Detect which cell encompasses the target text, then output its [X, Y] center coordinate. 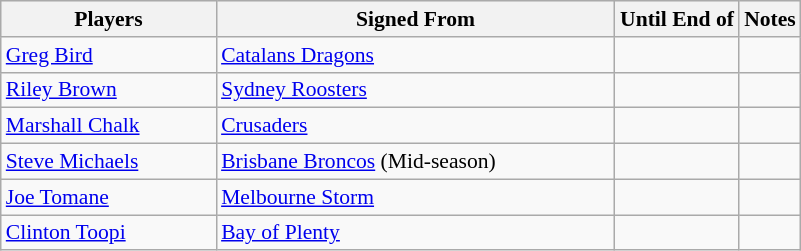
Marshall Chalk [108, 126]
Crusaders [416, 126]
Until End of [677, 19]
Riley Brown [108, 90]
Players [108, 19]
Greg Bird [108, 55]
Brisbane Broncos (Mid-season) [416, 162]
Steve Michaels [108, 162]
Catalans Dragons [416, 55]
Clinton Toopi [108, 233]
Notes [770, 19]
Joe Tomane [108, 197]
Bay of Plenty [416, 233]
Sydney Roosters [416, 90]
Melbourne Storm [416, 197]
Signed From [416, 19]
